Search for the cell housing the specified text and yield its [x, y] center coordinate. 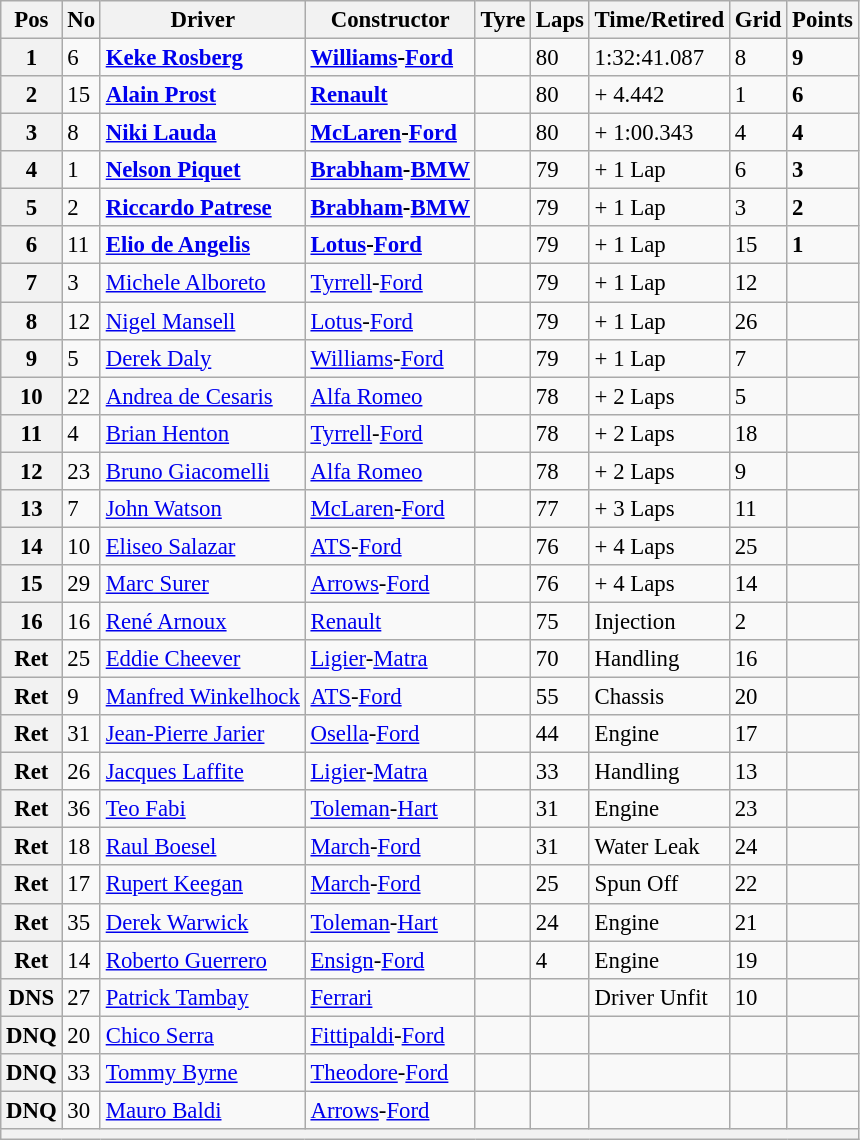
Patrick Tambay [202, 997]
+ 4.442 [659, 95]
Grid [758, 20]
Osella-Ford [390, 734]
Jacques Laffite [202, 772]
Eliseo Salazar [202, 546]
Riccardo Patrese [202, 208]
Keke Rosberg [202, 58]
Raul Boesel [202, 847]
Mauro Baldi [202, 1110]
John Watson [202, 509]
Manfred Winkelhock [202, 697]
Jean-Pierre Jarier [202, 734]
19 [758, 960]
Brian Henton [202, 433]
Points [822, 20]
Chico Serra [202, 1035]
Nigel Mansell [202, 321]
27 [81, 997]
36 [81, 809]
+ 3 Laps [659, 509]
Fittipaldi-Ford [390, 1035]
Injection [659, 621]
21 [758, 922]
Time/Retired [659, 20]
30 [81, 1110]
Derek Warwick [202, 922]
René Arnoux [202, 621]
Tommy Byrne [202, 1073]
29 [81, 584]
Derek Daly [202, 358]
Andrea de Cesaris [202, 396]
+ 1:00.343 [659, 133]
55 [560, 697]
DNS [32, 997]
Ferrari [390, 997]
Elio de Angelis [202, 245]
Driver Unfit [659, 997]
Tyre [502, 20]
Bruno Giacomelli [202, 471]
Water Leak [659, 847]
Constructor [390, 20]
1:32:41.087 [659, 58]
Driver [202, 20]
Pos [32, 20]
Rupert Keegan [202, 885]
No [81, 20]
44 [560, 734]
70 [560, 659]
Ensign-Ford [390, 960]
Roberto Guerrero [202, 960]
Spun Off [659, 885]
35 [81, 922]
Marc Surer [202, 584]
Chassis [659, 697]
Teo Fabi [202, 809]
Michele Alboreto [202, 283]
Niki Lauda [202, 133]
77 [560, 509]
Laps [560, 20]
Eddie Cheever [202, 659]
75 [560, 621]
Theodore-Ford [390, 1073]
Alain Prost [202, 95]
Nelson Piquet [202, 170]
